Extract the [x, y] coordinate from the center of the cell holding the provided text.  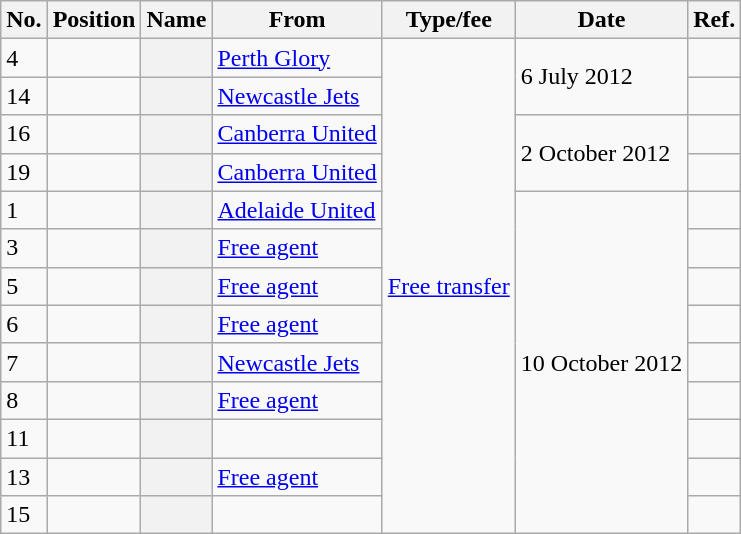
3 [24, 248]
7 [24, 362]
15 [24, 515]
Type/fee [448, 20]
8 [24, 400]
No. [24, 20]
10 October 2012 [601, 362]
Position [94, 20]
5 [24, 286]
Free transfer [448, 286]
19 [24, 172]
14 [24, 96]
Date [601, 20]
4 [24, 58]
Name [176, 20]
Adelaide United [297, 210]
11 [24, 438]
6 [24, 324]
Ref. [714, 20]
13 [24, 477]
2 October 2012 [601, 153]
6 July 2012 [601, 77]
1 [24, 210]
Perth Glory [297, 58]
From [297, 20]
16 [24, 134]
